Pinpoint the cell where the given text exists, returning its [X, Y] midpoint coordinate. 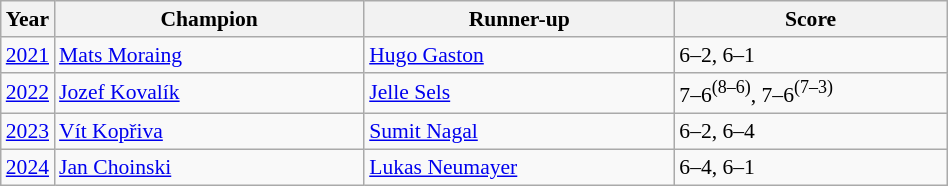
2022 [28, 92]
7–6(8–6), 7–6(7–3) [810, 92]
Vít Kopřiva [209, 132]
6–4, 6–1 [810, 167]
Jelle Sels [519, 92]
Jozef Kovalík [209, 92]
Sumit Nagal [519, 132]
Runner-up [519, 19]
Hugo Gaston [519, 55]
Champion [209, 19]
Year [28, 19]
Lukas Neumayer [519, 167]
2023 [28, 132]
6–2, 6–4 [810, 132]
2021 [28, 55]
Mats Moraing [209, 55]
2024 [28, 167]
Score [810, 19]
6–2, 6–1 [810, 55]
Jan Choinski [209, 167]
